Provide the [X, Y] coordinate of the cell's center where the given text is located.  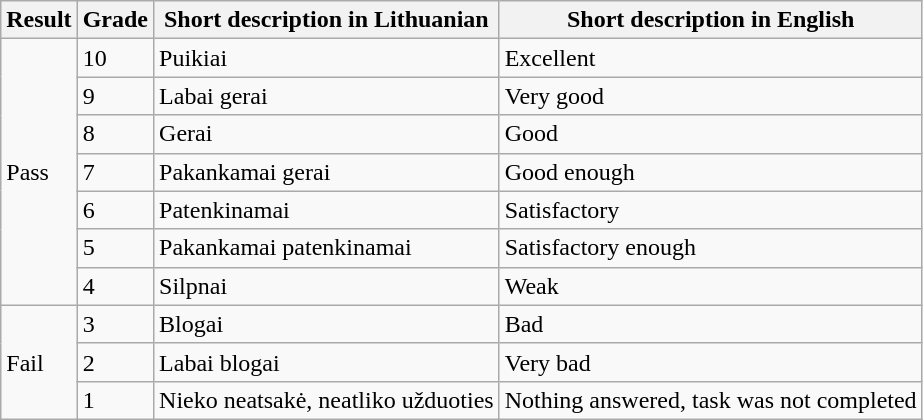
Silpnai [327, 286]
Good [710, 134]
Pakankamai patenkinamai [327, 248]
Nieko neatsakė, neatliko užduoties [327, 400]
5 [115, 248]
1 [115, 400]
Fail [39, 362]
Labai gerai [327, 96]
4 [115, 286]
Grade [115, 20]
Result [39, 20]
Nothing answered, task was not completed [710, 400]
Short description in English [710, 20]
3 [115, 324]
Very good [710, 96]
8 [115, 134]
Gerai [327, 134]
Satisfactory [710, 210]
9 [115, 96]
Short description in Lithuanian [327, 20]
Good enough [710, 172]
Very bad [710, 362]
Weak [710, 286]
Satisfactory enough [710, 248]
Labai blogai [327, 362]
6 [115, 210]
10 [115, 58]
Pakankamai gerai [327, 172]
2 [115, 362]
Patenkinamai [327, 210]
Bad [710, 324]
Blogai [327, 324]
Pass [39, 172]
Puikiai [327, 58]
7 [115, 172]
Excellent [710, 58]
